Return the [x, y] coordinate for the center point of the cell that contains the specified text.  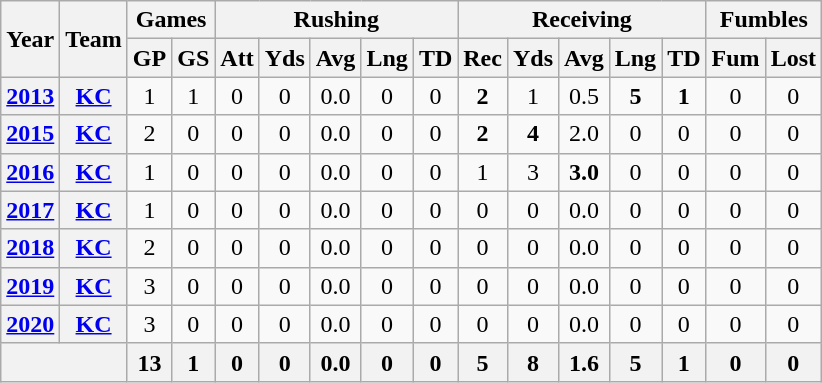
Lost [793, 58]
Rushing [336, 20]
8 [532, 362]
1.6 [584, 362]
2018 [30, 248]
Fumbles [764, 20]
2013 [30, 96]
Rec [483, 58]
0.5 [584, 96]
2015 [30, 134]
2020 [30, 324]
Att [237, 58]
4 [532, 134]
Team [94, 39]
Year [30, 39]
3.0 [584, 172]
2017 [30, 210]
GS [194, 58]
Fum [736, 58]
2016 [30, 172]
Receiving [582, 20]
2019 [30, 286]
GP [149, 58]
Games [170, 20]
2.0 [584, 134]
13 [149, 362]
